Return the [X, Y] coordinate for the center point of the cell that contains the specified text.  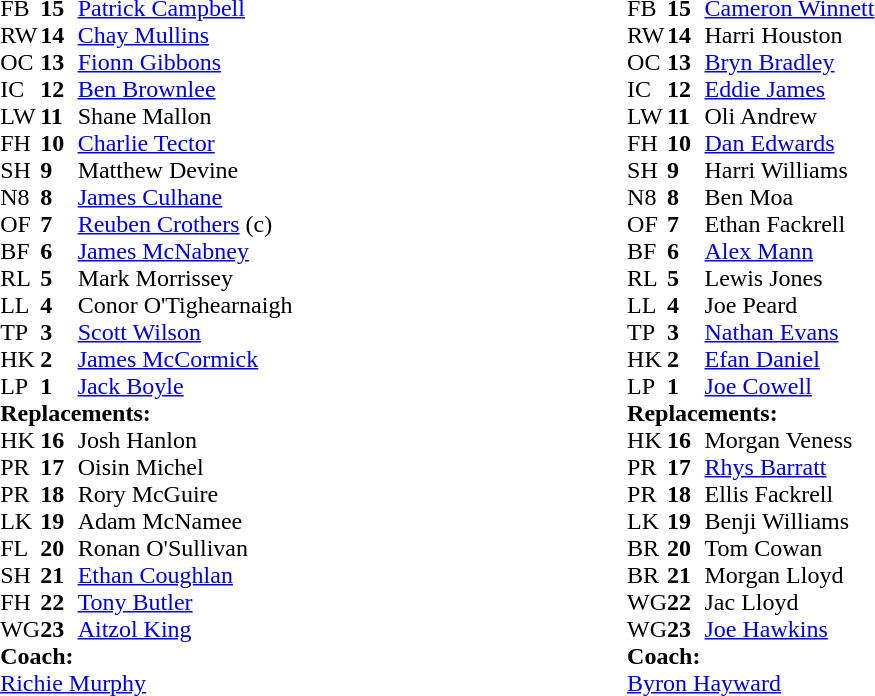
Rory McGuire [186, 494]
Ronan O'Sullivan [186, 548]
Fionn Gibbons [186, 62]
Jac Lloyd [790, 602]
Ellis Fackrell [790, 494]
Ben Brownlee [186, 90]
James McCormick [186, 360]
Rhys Barratt [790, 468]
Harri Houston [790, 36]
Adam McNamee [186, 522]
Bryn Bradley [790, 62]
Oisin Michel [186, 468]
Oli Andrew [790, 116]
Harri Williams [790, 170]
Mark Morrissey [186, 278]
FL [20, 548]
Morgan Lloyd [790, 576]
Aitzol King [186, 630]
Nathan Evans [790, 332]
James McNabney [186, 252]
Matthew Devine [186, 170]
Lewis Jones [790, 278]
Eddie James [790, 90]
Dan Edwards [790, 144]
Alex Mann [790, 252]
Conor O'Tighearnaigh [186, 306]
Joe Hawkins [790, 630]
Benji Williams [790, 522]
Scott Wilson [186, 332]
Joe Peard [790, 306]
Ben Moa [790, 198]
Reuben Crothers (c) [186, 224]
Ethan Fackrell [790, 224]
Jack Boyle [186, 386]
Ethan Coughlan [186, 576]
Chay Mullins [186, 36]
Shane Mallon [186, 116]
James Culhane [186, 198]
Morgan Veness [790, 440]
Joe Cowell [790, 386]
Tony Butler [186, 602]
Charlie Tector [186, 144]
Efan Daniel [790, 360]
Tom Cowan [790, 548]
Josh Hanlon [186, 440]
